Extract the (X, Y) coordinate from the center of the cell holding the provided text.  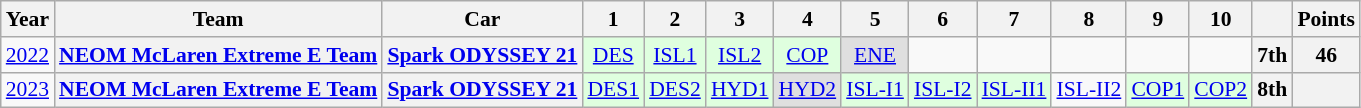
ISL-I2 (943, 90)
HYD2 (808, 90)
ISL-II2 (1088, 90)
COP1 (1158, 90)
7 (1014, 19)
ISL-I1 (875, 90)
7th (1272, 55)
8 (1088, 19)
ENE (875, 55)
COP2 (1220, 90)
Car (482, 19)
DES2 (675, 90)
Year (28, 19)
6 (943, 19)
46 (1326, 55)
2023 (28, 90)
2022 (28, 55)
ISL-II1 (1014, 90)
3 (740, 19)
DES1 (613, 90)
Team (218, 19)
DES (613, 55)
5 (875, 19)
COP (808, 55)
9 (1158, 19)
ISL2 (740, 55)
2 (675, 19)
10 (1220, 19)
8th (1272, 90)
1 (613, 19)
ISL1 (675, 55)
Points (1326, 19)
4 (808, 19)
HYD1 (740, 90)
